Locate the cell with the specified text and output its (X, Y) center coordinate. 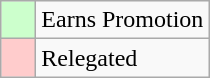
Earns Promotion (122, 20)
Relegated (122, 58)
